Output the (X, Y) coordinate of the center of the cell containing the given text.  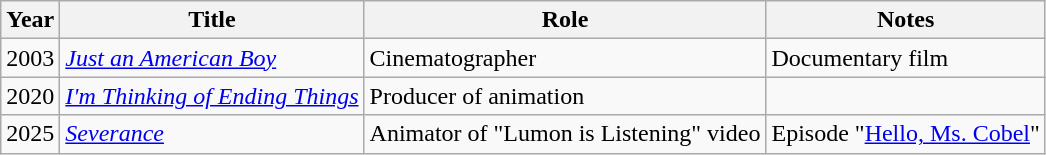
Documentary film (906, 58)
2025 (30, 134)
Producer of animation (565, 96)
Severance (212, 134)
2003 (30, 58)
Just an American Boy (212, 58)
I'm Thinking of Ending Things (212, 96)
Year (30, 20)
Role (565, 20)
2020 (30, 96)
Notes (906, 20)
Title (212, 20)
Episode "Hello, Ms. Cobel" (906, 134)
Animator of "Lumon is Listening" video (565, 134)
Cinematographer (565, 58)
